Capture the cell that displays the provided text and extract its (X, Y) central coordinate. 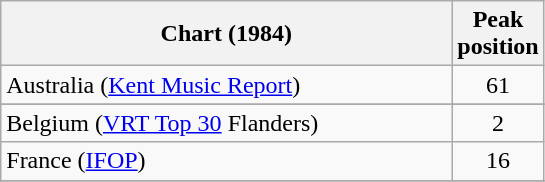
Chart (1984) (226, 34)
Belgium (VRT Top 30 Flanders) (226, 123)
61 (498, 85)
France (IFOP) (226, 161)
Peakposition (498, 34)
2 (498, 123)
16 (498, 161)
Australia (Kent Music Report) (226, 85)
